Determine the [x, y] coordinate at the center of the cell enclosing the given text.  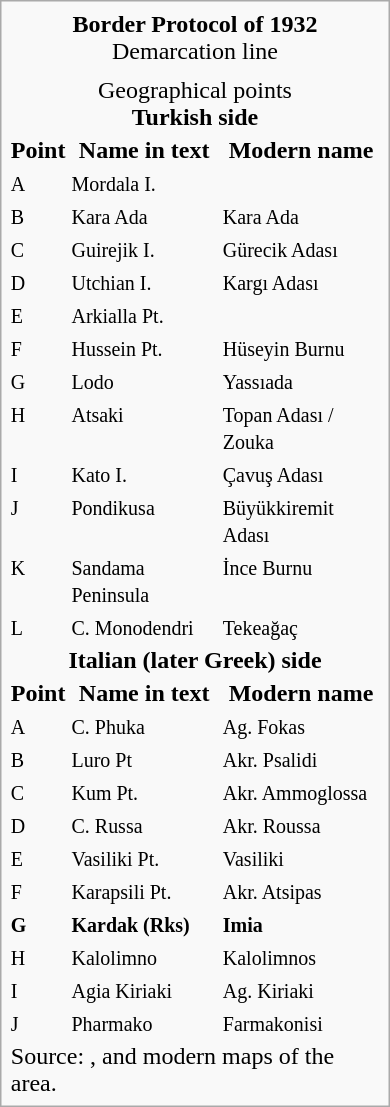
Lodo [144, 381]
Kum Pt. [144, 792]
Kardak (Rks) [144, 924]
Tekeağaç [300, 627]
Kargı Adası [300, 282]
Italian (later Greek) side [194, 660]
Karapsili Pt. [144, 891]
Utchian I. [144, 282]
C. Phuka [144, 726]
Source: , and modern maps of the area. [194, 1070]
Pondikusa [144, 520]
Imia [300, 924]
Gürecik Adası [300, 249]
K [38, 580]
Farmakonisi [300, 1023]
Pharmako [144, 1023]
Büyükkiremit Adası [300, 520]
İnce Burnu [300, 580]
Sandama Peninsula [144, 580]
Arkialla Pt. [144, 315]
Çavuş Adası [300, 474]
Vasiliki Pt. [144, 858]
Guirejik I. [144, 249]
C. Russa [144, 825]
Geographical points Turkish side [194, 104]
Yassıada [300, 381]
Ag. Fokas [300, 726]
Akr. Roussa [300, 825]
Border Protocol of 1932Demarcation line [194, 38]
Agia Kiriaki [144, 990]
Akr. Ammoglossa [300, 792]
L [38, 627]
Kalolimno [144, 957]
Hussein Pt. [144, 348]
Akr. Psalidi [300, 759]
Hüseyin Burnu [300, 348]
Mordala I. [144, 183]
Kato I. [144, 474]
Akr. Atsipas [300, 891]
Ag. Kiriaki [300, 990]
Luro Pt [144, 759]
Atsaki [144, 428]
Kalolimnos [300, 957]
C. Monodendri [144, 627]
Vasiliki [300, 858]
Topan Adası / Zouka [300, 428]
